Extract the [x, y] coordinate from the center of the cell holding the provided text.  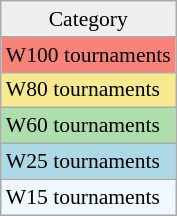
W60 tournaments [88, 126]
W80 tournaments [88, 90]
W100 tournaments [88, 55]
W25 tournaments [88, 162]
W15 tournaments [88, 197]
Category [88, 19]
